Detect which cell encompasses the target text, then output its (x, y) center coordinate. 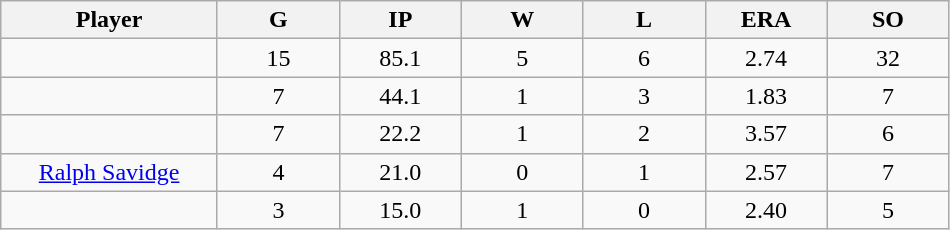
L (644, 20)
2.57 (766, 172)
22.2 (400, 134)
2 (644, 134)
15.0 (400, 210)
G (278, 20)
32 (888, 58)
15 (278, 58)
SO (888, 20)
3.57 (766, 134)
21.0 (400, 172)
2.40 (766, 210)
IP (400, 20)
85.1 (400, 58)
Ralph Savidge (110, 172)
2.74 (766, 58)
44.1 (400, 96)
W (522, 20)
ERA (766, 20)
1.83 (766, 96)
4 (278, 172)
Player (110, 20)
